Capture the cell that displays the provided text and extract its [X, Y] central coordinate. 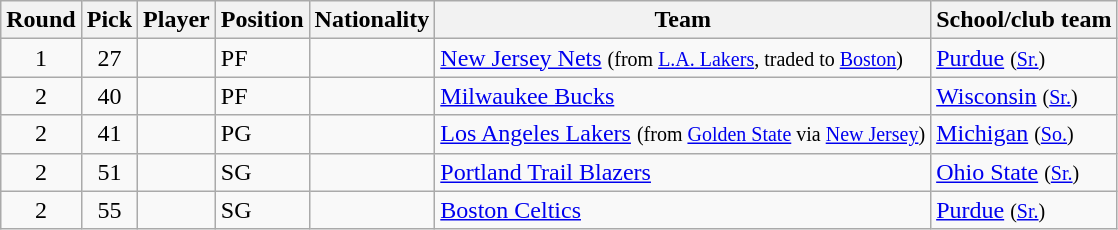
41 [109, 134]
PG [262, 134]
Nationality [372, 20]
Boston Celtics [683, 210]
Player [177, 20]
Portland Trail Blazers [683, 172]
Michigan (So.) [1024, 134]
1 [41, 58]
27 [109, 58]
Pick [109, 20]
51 [109, 172]
Los Angeles Lakers (from Golden State via New Jersey) [683, 134]
Milwaukee Bucks [683, 96]
School/club team [1024, 20]
Wisconsin (Sr.) [1024, 96]
Position [262, 20]
Team [683, 20]
Ohio State (Sr.) [1024, 172]
Round [41, 20]
55 [109, 210]
40 [109, 96]
New Jersey Nets (from L.A. Lakers, traded to Boston) [683, 58]
